Search for the cell housing the specified text and yield its (X, Y) center coordinate. 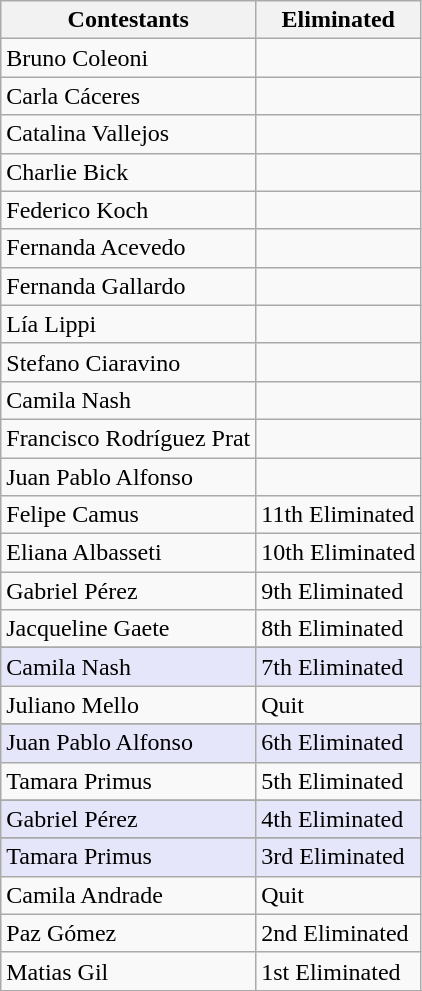
Carla Cáceres (128, 96)
Camila Andrade (128, 895)
Federico Koch (128, 210)
Matias Gil (128, 971)
Jacqueline Gaete (128, 629)
1st Eliminated (338, 971)
11th Eliminated (338, 515)
Eliminated (338, 20)
Charlie Bick (128, 172)
Catalina Vallejos (128, 134)
10th Eliminated (338, 553)
Francisco Rodríguez Prat (128, 438)
Felipe Camus (128, 515)
3rd Eliminated (338, 857)
Juliano Mello (128, 705)
6th Eliminated (338, 743)
5th Eliminated (338, 781)
Lía Lippi (128, 324)
7th Eliminated (338, 667)
Fernanda Gallardo (128, 286)
Contestants (128, 20)
4th Eliminated (338, 819)
Eliana Albasseti (128, 553)
8th Eliminated (338, 629)
2nd Eliminated (338, 933)
9th Eliminated (338, 591)
Paz Gómez (128, 933)
Stefano Ciaravino (128, 362)
Bruno Coleoni (128, 58)
Fernanda Acevedo (128, 248)
